Search for the cell housing the specified text and yield its (X, Y) center coordinate. 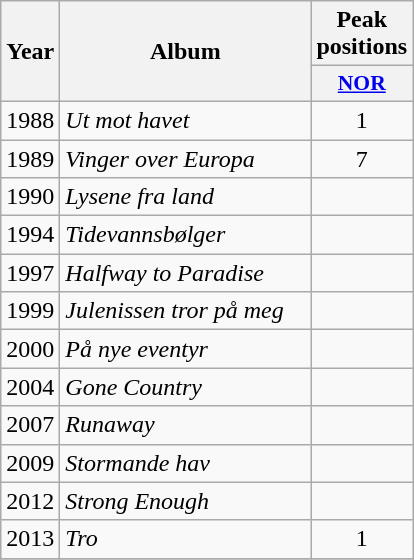
Album (186, 52)
Vinger over Europa (186, 159)
2000 (30, 349)
Strong Enough (186, 501)
NOR (362, 84)
1988 (30, 120)
2004 (30, 387)
1994 (30, 235)
Tidevannsbølger (186, 235)
2013 (30, 539)
Lysene fra land (186, 197)
Ut mot havet (186, 120)
1990 (30, 197)
Tro (186, 539)
2009 (30, 463)
Gone Country (186, 387)
2007 (30, 425)
Halfway to Paradise (186, 273)
2012 (30, 501)
Year (30, 52)
1999 (30, 311)
1997 (30, 273)
Peak positions (362, 34)
7 (362, 159)
På nye eventyr (186, 349)
1989 (30, 159)
Stormande hav (186, 463)
Julenissen tror på meg (186, 311)
Runaway (186, 425)
